Extract the (x, y) coordinate from the center of the cell holding the provided text.  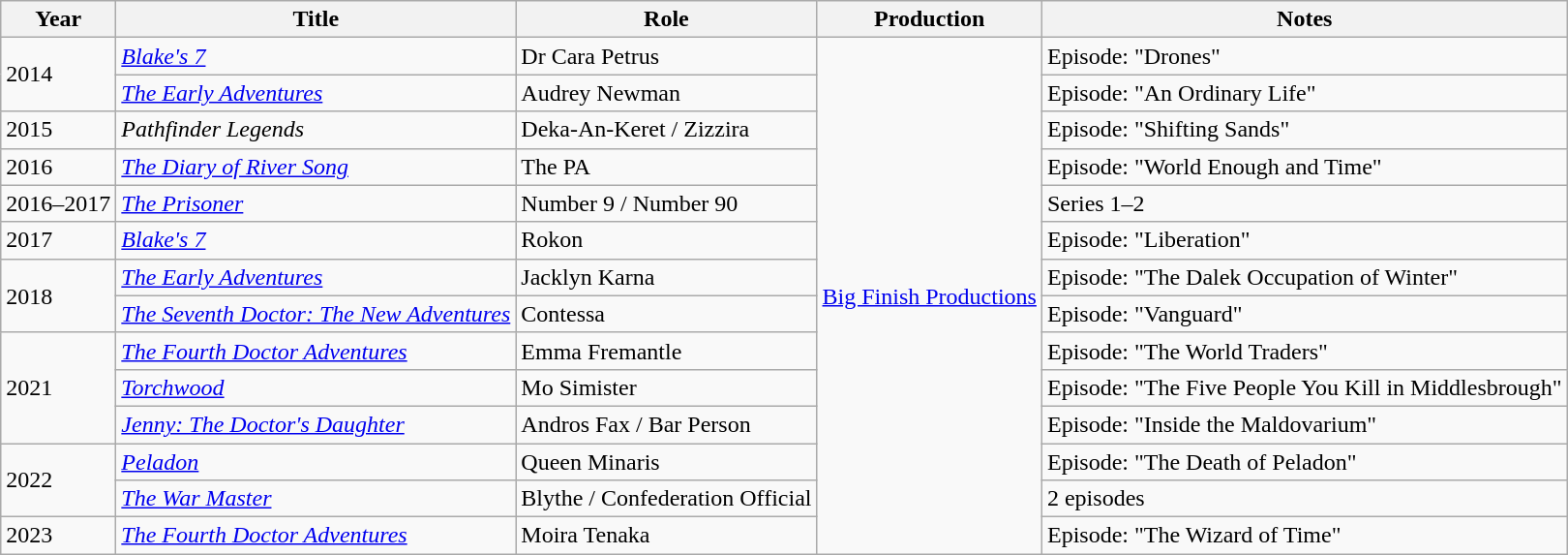
The War Master (316, 499)
The Prisoner (316, 203)
2016 (58, 167)
Emma Fremantle (666, 351)
Episode: "An Ordinary Life" (1305, 93)
Mo Simister (666, 387)
Torchwood (316, 387)
Episode: "The Death of Peladon" (1305, 462)
Queen Minaris (666, 462)
2014 (58, 75)
The Seventh Doctor: The New Adventures (316, 314)
2023 (58, 536)
Deka-An-Keret / Zizzira (666, 130)
Episode: "The Dalek Occupation of Winter" (1305, 277)
Andros Fax / Bar Person (666, 424)
Pathfinder Legends (316, 130)
Episode: "Drones" (1305, 56)
Audrey Newman (666, 93)
Number 9 / Number 90 (666, 203)
2018 (58, 295)
Episode: "Liberation" (1305, 240)
Blythe / Confederation Official (666, 499)
Episode: "World Enough and Time" (1305, 167)
Episode: "Inside the Maldovarium" (1305, 424)
Contessa (666, 314)
Role (666, 19)
Title (316, 19)
Jacklyn Karna (666, 277)
Dr Cara Petrus (666, 56)
2017 (58, 240)
2 episodes (1305, 499)
2015 (58, 130)
Episode: "The World Traders" (1305, 351)
Moira Tenaka (666, 536)
2016–2017 (58, 203)
The Diary of River Song (316, 167)
Big Finish Productions (929, 296)
Notes (1305, 19)
Jenny: The Doctor's Daughter (316, 424)
Episode: "Shifting Sands" (1305, 130)
2022 (58, 480)
Peladon (316, 462)
Episode: "Vanguard" (1305, 314)
2021 (58, 387)
Year (58, 19)
Production (929, 19)
Series 1–2 (1305, 203)
The PA (666, 167)
Rokon (666, 240)
Episode: "The Five People You Kill in Middlesbrough" (1305, 387)
Episode: "The Wizard of Time" (1305, 536)
